Return [X, Y] of the center of cell containing provided text 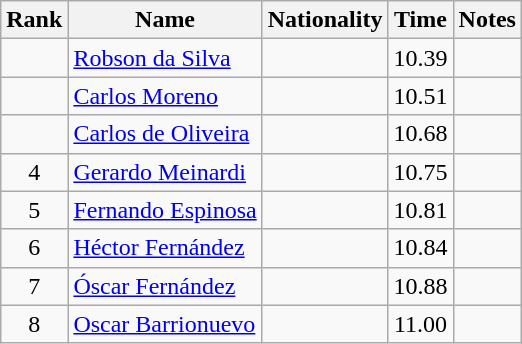
7 [34, 286]
Notes [487, 20]
Carlos de Oliveira [165, 134]
10.75 [420, 172]
Robson da Silva [165, 58]
Carlos Moreno [165, 96]
4 [34, 172]
Fernando Espinosa [165, 210]
10.81 [420, 210]
10.68 [420, 134]
Óscar Fernández [165, 286]
8 [34, 324]
Time [420, 20]
10.88 [420, 286]
Gerardo Meinardi [165, 172]
10.84 [420, 248]
10.39 [420, 58]
Héctor Fernández [165, 248]
Oscar Barrionuevo [165, 324]
11.00 [420, 324]
Nationality [325, 20]
Name [165, 20]
5 [34, 210]
6 [34, 248]
10.51 [420, 96]
Rank [34, 20]
